Provide the (x, y) coordinate of the cell's center where the given text is located.  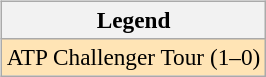
Legend (133, 20)
ATP Challenger Tour (1–0) (133, 57)
